For the text-containing cell, return its midpoint in [X, Y] coordinate format. 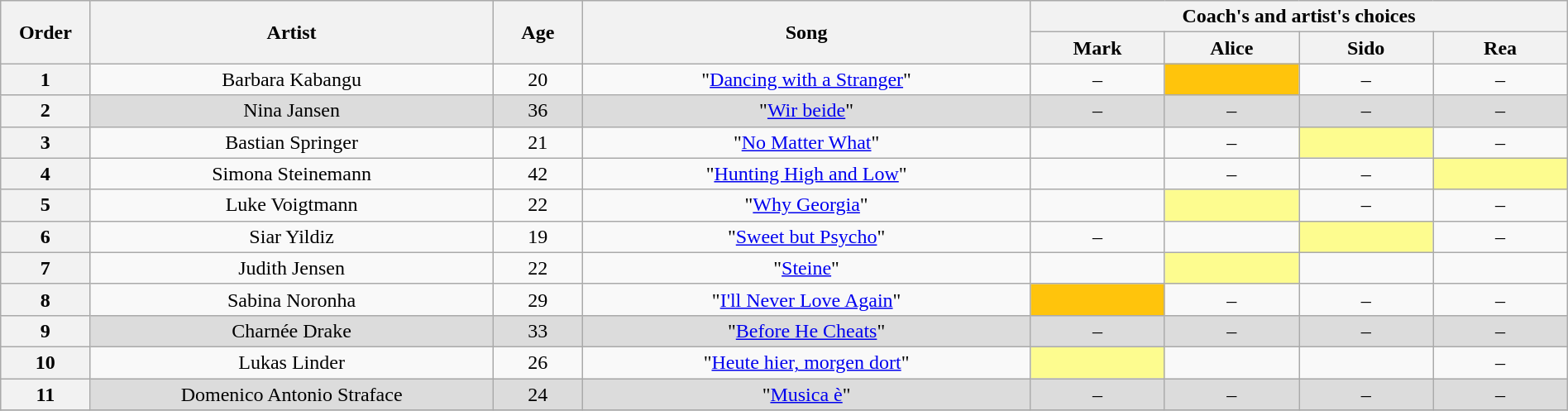
6 [45, 237]
11 [45, 394]
Sabina Noronha [291, 299]
21 [538, 142]
"Hunting High and Low" [806, 174]
2 [45, 111]
"Why Georgia" [806, 205]
"No Matter What" [806, 142]
Sido [1365, 48]
20 [538, 79]
29 [538, 299]
Song [806, 32]
Siar Yildiz [291, 237]
Barbara Kabangu [291, 79]
Judith Jensen [291, 268]
Alice [1231, 48]
9 [45, 331]
Age [538, 32]
19 [538, 237]
Mark [1097, 48]
Bastian Springer [291, 142]
5 [45, 205]
Rea [1500, 48]
Simona Steinemann [291, 174]
7 [45, 268]
3 [45, 142]
"Before He Cheats" [806, 331]
Luke Voigtmann [291, 205]
"Heute hier, morgen dort" [806, 362]
10 [45, 362]
Domenico Antonio Straface [291, 394]
24 [538, 394]
36 [538, 111]
33 [538, 331]
4 [45, 174]
Artist [291, 32]
"I'll Never Love Again" [806, 299]
42 [538, 174]
Nina Jansen [291, 111]
"Musica è" [806, 394]
Order [45, 32]
1 [45, 79]
"Sweet but Psycho" [806, 237]
Coach's and artist's choices [1299, 17]
8 [45, 299]
"Wir beide" [806, 111]
Lukas Linder [291, 362]
"Steine" [806, 268]
"Dancing with a Stranger" [806, 79]
Charnée Drake [291, 331]
26 [538, 362]
